Scan for the cell matching the given text and deliver its [X, Y] coordinate at center. 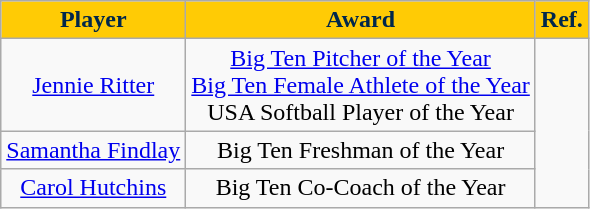
Player [94, 20]
Big Ten Co-Coach of the Year [361, 188]
Big Ten Pitcher of the YearBig Ten Female Athlete of the YearUSA Softball Player of the Year [361, 85]
Jennie Ritter [94, 85]
Big Ten Freshman of the Year [361, 150]
Ref. [562, 20]
Award [361, 20]
Samantha Findlay [94, 150]
Carol Hutchins [94, 188]
